Return (x, y) of the center of cell containing provided text 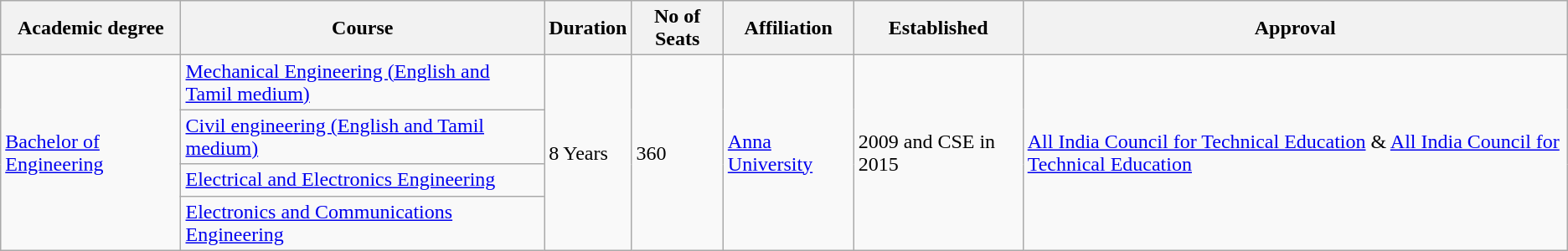
Anna University (788, 152)
Mechanical Engineering (English and Tamil medium) (363, 82)
360 (677, 152)
Approval (1295, 28)
Course (363, 28)
Electrical and Electronics Engineering (363, 180)
8 Years (588, 152)
Civil engineering (English and Tamil medium) (363, 137)
Affiliation (788, 28)
Established (938, 28)
2009 and CSE in 2015 (938, 152)
Bachelor of Engineering (90, 152)
Academic degree (90, 28)
No of Seats (677, 28)
All India Council for Technical Education & All India Council for Technical Education (1295, 152)
Electronics and Communications Engineering (363, 223)
Duration (588, 28)
